Search for the cell housing the specified text and yield its [X, Y] center coordinate. 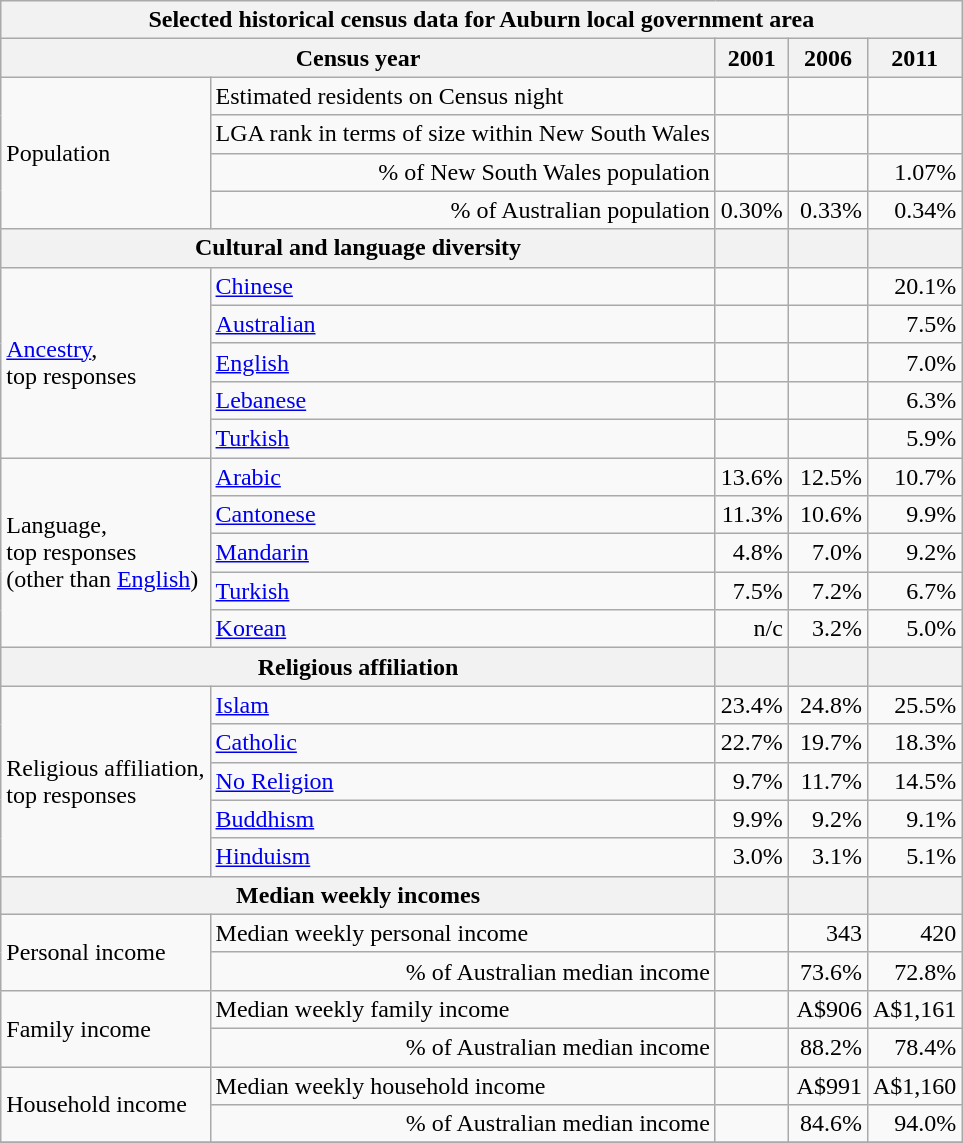
Median weekly family income [462, 1009]
Personal income [106, 952]
23.4% [752, 705]
11.3% [752, 515]
3.2% [828, 629]
LGA rank in terms of size within New South Wales [462, 134]
9.7% [752, 781]
Household income [106, 1104]
Religious affiliation,top responses [106, 781]
Population [106, 153]
24.8% [828, 705]
78.4% [914, 1047]
Cantonese [462, 515]
10.7% [914, 477]
25.5% [914, 705]
84.6% [828, 1124]
6.3% [914, 400]
Lebanese [462, 400]
Family income [106, 1028]
Median weekly personal income [462, 933]
Selected historical census data for Auburn local government area [482, 20]
88.2% [828, 1047]
19.7% [828, 743]
Hinduism [462, 857]
5.1% [914, 857]
5.0% [914, 629]
No Religion [462, 781]
13.6% [752, 477]
0.34% [914, 210]
Ancestry,top responses [106, 362]
Language,top responses(other than English) [106, 553]
4.8% [752, 553]
11.7% [828, 781]
Mandarin [462, 553]
Median weekly household income [462, 1085]
343 [828, 933]
A$906 [828, 1009]
18.3% [914, 743]
Catholic [462, 743]
Religious affiliation [358, 667]
% of New South Wales population [462, 172]
1.07% [914, 172]
Census year [358, 58]
Cultural and language diversity [358, 248]
72.8% [914, 971]
5.9% [914, 438]
0.33% [828, 210]
n/c [752, 629]
22.7% [752, 743]
Estimated residents on Census night [462, 96]
73.6% [828, 971]
Islam [462, 705]
Median weekly incomes [358, 895]
2006 [828, 58]
3.1% [828, 857]
English [462, 362]
Arabic [462, 477]
420 [914, 933]
A$1,161 [914, 1009]
0.30% [752, 210]
14.5% [914, 781]
10.6% [828, 515]
94.0% [914, 1124]
6.7% [914, 591]
2001 [752, 58]
7.2% [828, 591]
12.5% [828, 477]
Chinese [462, 286]
Korean [462, 629]
3.0% [752, 857]
A$1,160 [914, 1085]
9.1% [914, 819]
A$991 [828, 1085]
20.1% [914, 286]
% of Australian population [462, 210]
Australian [462, 324]
Buddhism [462, 819]
2011 [914, 58]
